Identify which cell holds the provided text, then report its (X, Y) central coordinate. 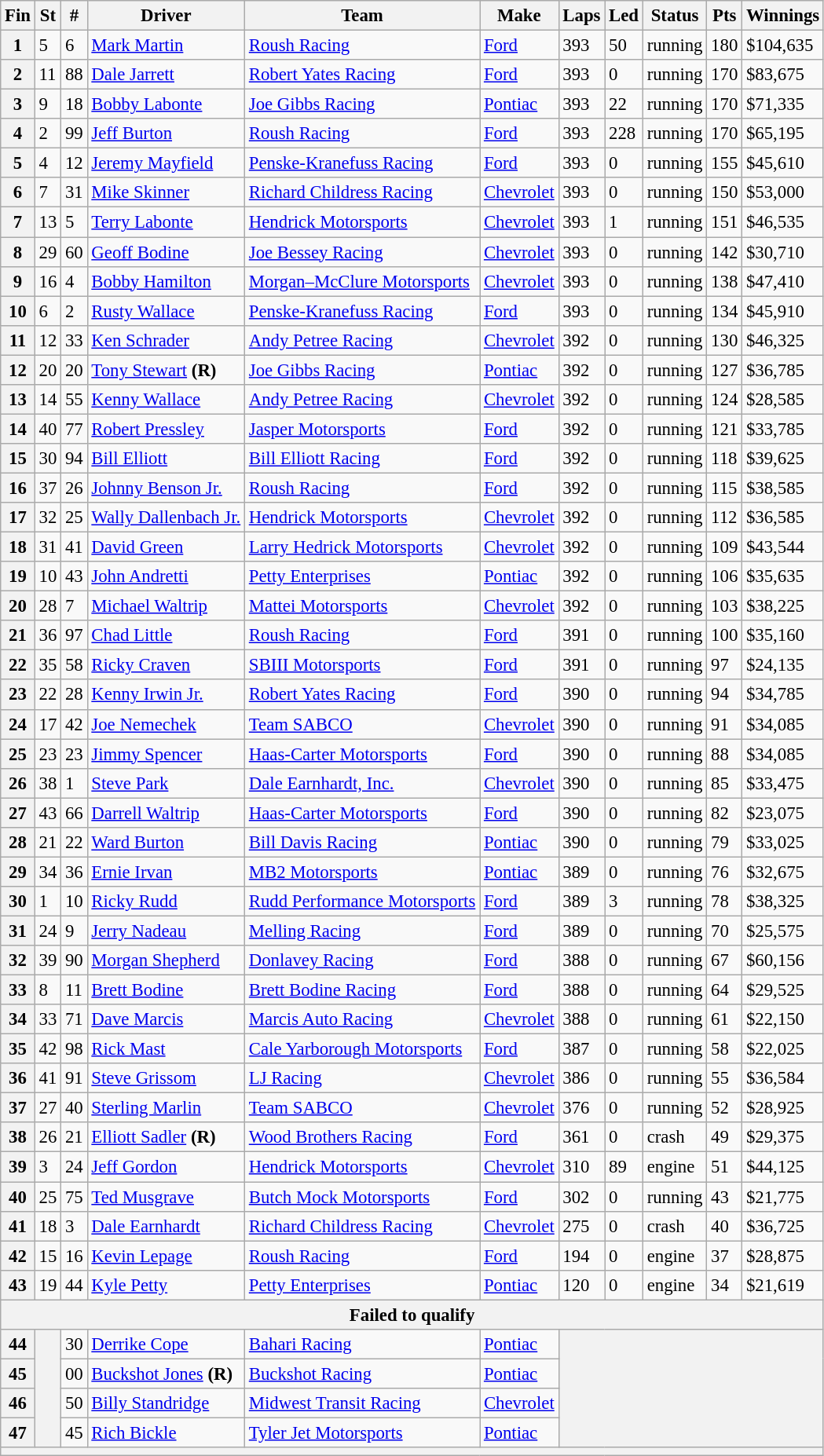
Rudd Performance Motorsports (361, 902)
Marcis Auto Racing (361, 1019)
Kevin Lepage (166, 1256)
67 (724, 960)
134 (724, 311)
51 (724, 1167)
Johnny Benson Jr. (166, 488)
Jimmy Spencer (166, 754)
90 (74, 960)
Ernie Irvan (166, 872)
Tony Stewart (R) (166, 370)
$60,156 (783, 960)
Wood Brothers Racing (361, 1138)
Jeff Burton (166, 134)
Morgan–McClure Motorsports (361, 281)
120 (581, 1285)
75 (74, 1197)
$43,544 (783, 547)
$34,785 (783, 695)
99 (74, 134)
Jasper Motorsports (361, 429)
138 (724, 281)
151 (724, 222)
John Andretti (166, 576)
# (74, 16)
76 (724, 872)
Jerry Nadeau (166, 931)
Robert Pressley (166, 429)
Failed to qualify (412, 1315)
61 (724, 1019)
$104,635 (783, 46)
142 (724, 252)
$21,775 (783, 1197)
46 (18, 1403)
82 (724, 813)
310 (581, 1167)
$33,025 (783, 843)
$22,150 (783, 1019)
387 (581, 1049)
Geoff Bodine (166, 252)
Darrell Waltrip (166, 813)
Bill Elliott (166, 459)
$21,619 (783, 1285)
Winnings (783, 16)
103 (724, 606)
106 (724, 576)
$28,875 (783, 1256)
Pts (724, 16)
Buckshot Jones (R) (166, 1374)
Rich Bickle (166, 1432)
Make (519, 16)
$45,910 (783, 311)
MB2 Motorsports (361, 872)
Team (361, 16)
Billy Standridge (166, 1403)
$71,335 (783, 104)
00 (74, 1374)
Ted Musgrave (166, 1197)
60 (74, 252)
$53,000 (783, 192)
Dale Earnhardt (166, 1226)
85 (724, 783)
Sterling Marlin (166, 1108)
$22,025 (783, 1049)
Buckshot Racing (361, 1374)
$45,610 (783, 163)
Ken Schrader (166, 340)
$39,625 (783, 459)
Kenny Irwin Jr. (166, 695)
Chad Little (166, 635)
Dale Earnhardt, Inc. (361, 783)
Mike Skinner (166, 192)
$36,584 (783, 1078)
$30,710 (783, 252)
130 (724, 340)
$46,325 (783, 340)
Morgan Shepherd (166, 960)
66 (74, 813)
Bobby Labonte (166, 104)
64 (724, 990)
109 (724, 547)
$38,585 (783, 488)
Jeff Gordon (166, 1167)
$33,475 (783, 783)
Steve Park (166, 783)
Michael Waltrip (166, 606)
David Green (166, 547)
121 (724, 429)
Status (674, 16)
St (47, 16)
$28,585 (783, 400)
Brett Bodine (166, 990)
Driver (166, 16)
$35,160 (783, 635)
Tyler Jet Motorsports (361, 1432)
SBIII Motorsports (361, 665)
$29,375 (783, 1138)
$24,135 (783, 665)
$47,410 (783, 281)
112 (724, 518)
376 (581, 1108)
127 (724, 370)
Dave Marcis (166, 1019)
$38,225 (783, 606)
Bobby Hamilton (166, 281)
$25,575 (783, 931)
386 (581, 1078)
71 (74, 1019)
$32,675 (783, 872)
$44,125 (783, 1167)
98 (74, 1049)
361 (581, 1138)
Fin (18, 16)
$46,535 (783, 222)
302 (581, 1197)
$28,925 (783, 1108)
Jeremy Mayfield (166, 163)
180 (724, 46)
Bill Elliott Racing (361, 459)
Rick Mast (166, 1049)
Steve Grissom (166, 1078)
Bill Davis Racing (361, 843)
150 (724, 192)
77 (74, 429)
$36,785 (783, 370)
Melling Racing (361, 931)
Brett Bodine Racing (361, 990)
Laps (581, 16)
Mark Martin (166, 46)
$38,325 (783, 902)
124 (724, 400)
$23,075 (783, 813)
78 (724, 902)
Led (624, 16)
Ward Burton (166, 843)
Rusty Wallace (166, 311)
Larry Hedrick Motorsports (361, 547)
Kyle Petty (166, 1285)
$36,725 (783, 1226)
275 (581, 1226)
Midwest Transit Racing (361, 1403)
89 (624, 1167)
Bahari Racing (361, 1344)
$36,585 (783, 518)
47 (18, 1432)
70 (724, 931)
$83,675 (783, 75)
228 (624, 134)
Cale Yarborough Motorsports (361, 1049)
118 (724, 459)
155 (724, 163)
Ricky Craven (166, 665)
Mattei Motorsports (361, 606)
Butch Mock Motorsports (361, 1197)
Kenny Wallace (166, 400)
$33,785 (783, 429)
194 (581, 1256)
$35,635 (783, 576)
$29,525 (783, 990)
Wally Dallenbach Jr. (166, 518)
79 (724, 843)
100 (724, 635)
Elliott Sadler (R) (166, 1138)
Donlavey Racing (361, 960)
52 (724, 1108)
49 (724, 1138)
Dale Jarrett (166, 75)
Derrike Cope (166, 1344)
LJ Racing (361, 1078)
Joe Bessey Racing (361, 252)
Joe Nemechek (166, 724)
$65,195 (783, 134)
Terry Labonte (166, 222)
115 (724, 488)
Ricky Rudd (166, 902)
